Scan for the cell matching the given text and deliver its [x, y] coordinate at center. 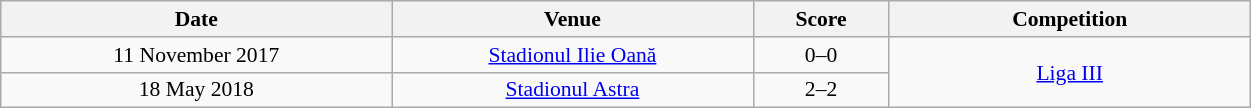
Date [196, 19]
18 May 2018 [196, 90]
Score [821, 19]
11 November 2017 [196, 55]
Liga III [1070, 72]
Stadionul Astra [572, 90]
2–2 [821, 90]
0–0 [821, 55]
Venue [572, 19]
Competition [1070, 19]
Stadionul Ilie Oană [572, 55]
